Pinpoint the cell where the given text exists, returning its [X, Y] midpoint coordinate. 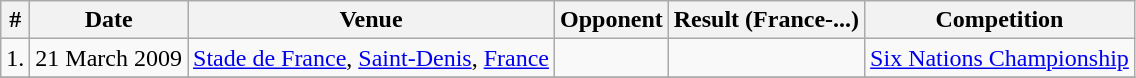
Opponent [611, 20]
1. [16, 58]
Six Nations Championship [1000, 58]
Competition [1000, 20]
# [16, 20]
Stade de France, Saint-Denis, France [372, 58]
21 March 2009 [109, 58]
Venue [372, 20]
Result (France-...) [766, 20]
Date [109, 20]
